Capture the cell that displays the provided text and extract its [x, y] central coordinate. 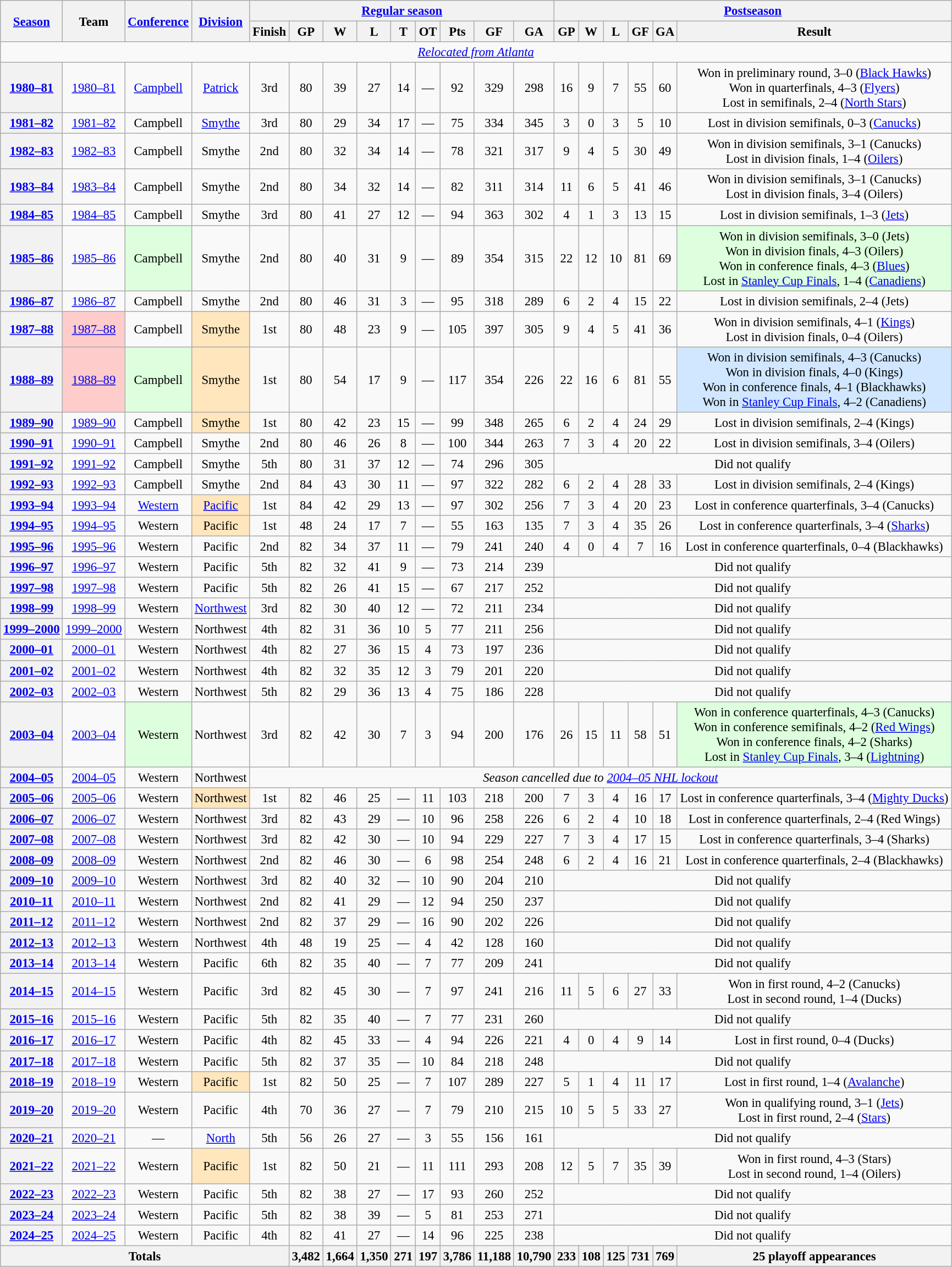
Lost in division semifinals, 1–3 (Jets) [814, 215]
258 [494, 819]
135 [533, 526]
Lost in division semifinals, 2–4 (Jets) [814, 301]
108 [591, 1256]
56 [306, 1138]
282 [533, 485]
229 [494, 840]
Patrick [221, 88]
3,482 [306, 1256]
Season cancelled due to 2004–05 NHL lockout [601, 777]
Won in qualifying round, 3–1 (Jets)Lost in first round, 2–4 (Stars) [814, 1110]
298 [533, 88]
95 [457, 301]
238 [533, 1236]
Lost in first round, 1–4 (Avalanche) [814, 1082]
231 [494, 1019]
111 [457, 1166]
Lost in conference quarterfinals, 3–4 (Mighty Ducks) [814, 798]
OT [428, 32]
54 [340, 380]
160 [533, 943]
Finish [269, 32]
98 [457, 860]
99 [457, 423]
317 [533, 152]
10,790 [533, 1256]
67 [457, 588]
70 [306, 1110]
Relocated from Atlanta [476, 52]
North [221, 1138]
228 [533, 692]
322 [494, 485]
344 [494, 443]
201 [494, 671]
250 [494, 902]
117 [457, 380]
125 [616, 1256]
345 [533, 123]
321 [494, 152]
T [404, 32]
311 [494, 187]
Won in division semifinals, 3–1 (Canucks)Lost in division finals, 3–4 (Oilers) [814, 187]
363 [494, 215]
215 [533, 1110]
78 [457, 152]
186 [494, 692]
74 [457, 464]
214 [494, 567]
Season [32, 21]
49 [665, 152]
3,786 [457, 1256]
1,664 [340, 1256]
233 [566, 1256]
240 [533, 547]
163 [494, 526]
225 [494, 1236]
234 [533, 608]
Lost in conference quarterfinals, 3–4 (Canucks) [814, 505]
Totals [145, 1256]
Won in division semifinals, 4–1 (Kings)Lost in division finals, 0–4 (Oilers) [814, 329]
176 [533, 734]
Postseason [753, 11]
769 [665, 1256]
11,188 [494, 1256]
253 [494, 1215]
Lost in conference quarterfinals, 0–4 (Blackhawks) [814, 547]
Lost in conference quarterfinals, 2–4 (Blackhawks) [814, 860]
89 [457, 259]
221 [533, 1040]
209 [494, 963]
265 [533, 423]
161 [533, 1138]
314 [533, 187]
220 [533, 671]
72 [457, 608]
334 [494, 123]
Team [93, 21]
107 [457, 1082]
Regular season [402, 11]
100 [457, 443]
Won in first round, 4–3 (Stars)Lost in second round, 1–4 (Oilers) [814, 1166]
217 [494, 588]
237 [533, 902]
Won in first round, 4–2 (Canucks)Lost in second round, 1–4 (Ducks) [814, 991]
58 [640, 734]
28 [640, 485]
315 [533, 259]
236 [533, 650]
8 [404, 443]
204 [494, 881]
397 [494, 329]
254 [494, 860]
329 [494, 88]
92 [457, 88]
208 [533, 1166]
Won in preliminary round, 3–0 (Black Hawks)Won in quarterfinals, 4–3 (Flyers)Lost in semifinals, 2–4 (North Stars) [814, 88]
Pts [457, 32]
60 [665, 88]
105 [457, 329]
69 [665, 259]
202 [494, 922]
Lost in division semifinals, 0–3 (Canucks) [814, 123]
156 [494, 1138]
19 [340, 943]
Conference [158, 21]
296 [494, 464]
216 [533, 991]
731 [640, 1256]
263 [533, 443]
128 [494, 943]
Won in division semifinals, 3–1 (Canucks)Lost in division finals, 1–4 (Oilers) [814, 152]
Result [814, 32]
1,350 [374, 1256]
25 playoff appearances [814, 1256]
18 [665, 819]
Lost in conference quarterfinals, 2–4 (Red Wings) [814, 819]
93 [457, 1194]
51 [665, 734]
6th [269, 963]
Division [221, 21]
Lost in division semifinals, 3–4 (Oilers) [814, 443]
348 [494, 423]
318 [494, 301]
103 [457, 798]
Lost in first round, 0–4 (Ducks) [814, 1040]
239 [533, 567]
293 [494, 1166]
